Return [x, y] of the center of cell containing provided text 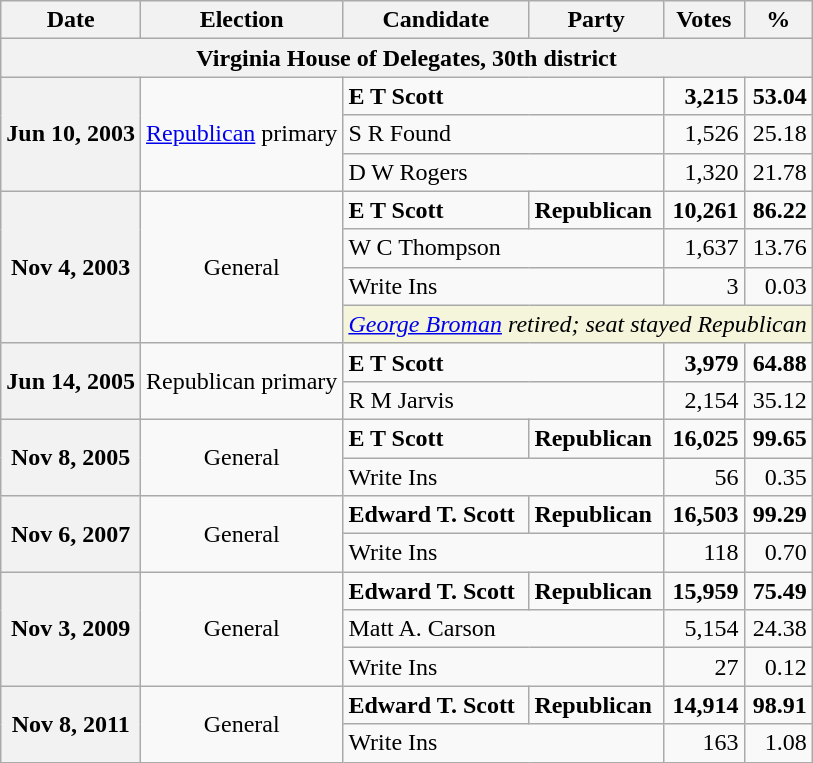
0.70 [778, 553]
Election [242, 20]
1.08 [778, 743]
% [778, 20]
21.78 [778, 172]
Nov 6, 2007 [71, 534]
0.12 [778, 667]
25.18 [778, 134]
163 [704, 743]
1,637 [704, 248]
D W Rogers [504, 172]
Jun 10, 2003 [71, 134]
53.04 [778, 96]
99.65 [778, 438]
15,959 [704, 591]
Virginia House of Delegates, 30th district [407, 58]
98.91 [778, 705]
Nov 8, 2005 [71, 457]
1,320 [704, 172]
86.22 [778, 210]
16,503 [704, 515]
Nov 4, 2003 [71, 267]
George Broman retired; seat stayed Republican [578, 324]
13.76 [778, 248]
0.03 [778, 286]
R M Jarvis [504, 400]
5,154 [704, 629]
Party [596, 20]
3,215 [704, 96]
16,025 [704, 438]
14,914 [704, 705]
Candidate [436, 20]
3,979 [704, 362]
2,154 [704, 400]
Nov 8, 2011 [71, 724]
Jun 14, 2005 [71, 381]
24.38 [778, 629]
W C Thompson [504, 248]
75.49 [778, 591]
35.12 [778, 400]
S R Found [504, 134]
118 [704, 553]
1,526 [704, 134]
Nov 3, 2009 [71, 629]
0.35 [778, 477]
10,261 [704, 210]
Date [71, 20]
99.29 [778, 515]
64.88 [778, 362]
56 [704, 477]
3 [704, 286]
Matt A. Carson [504, 629]
27 [704, 667]
Votes [704, 20]
